From the cell containing the given text, extract its center point as [X, Y] coordinate. 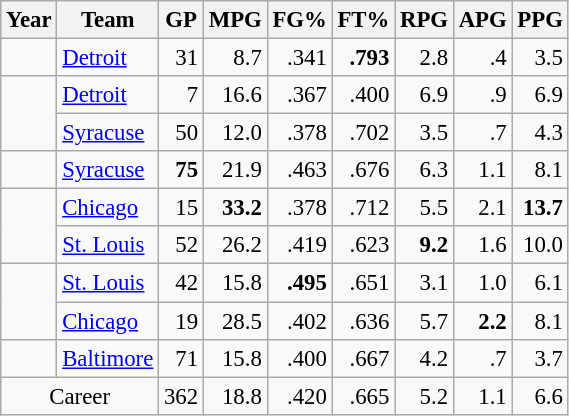
Team [108, 20]
1.6 [482, 245]
15 [182, 208]
.495 [300, 283]
3.1 [424, 283]
52 [182, 245]
31 [182, 58]
.623 [364, 245]
.419 [300, 245]
.420 [300, 396]
7 [182, 95]
5.7 [424, 321]
50 [182, 133]
.9 [482, 95]
42 [182, 283]
33.2 [235, 208]
.636 [364, 321]
RPG [424, 20]
.367 [300, 95]
Career [80, 396]
.665 [364, 396]
21.9 [235, 170]
71 [182, 358]
18.8 [235, 396]
12.0 [235, 133]
6.3 [424, 170]
Year [29, 20]
362 [182, 396]
.712 [364, 208]
26.2 [235, 245]
APG [482, 20]
.667 [364, 358]
.341 [300, 58]
19 [182, 321]
2.8 [424, 58]
4.3 [540, 133]
.463 [300, 170]
2.2 [482, 321]
GP [182, 20]
PPG [540, 20]
75 [182, 170]
.402 [300, 321]
.651 [364, 283]
6.1 [540, 283]
2.1 [482, 208]
9.2 [424, 245]
.702 [364, 133]
Baltimore [108, 358]
1.0 [482, 283]
3.7 [540, 358]
4.2 [424, 358]
.676 [364, 170]
MPG [235, 20]
FG% [300, 20]
.4 [482, 58]
16.6 [235, 95]
FT% [364, 20]
8.7 [235, 58]
13.7 [540, 208]
10.0 [540, 245]
.793 [364, 58]
5.5 [424, 208]
28.5 [235, 321]
5.2 [424, 396]
6.6 [540, 396]
